Return [X, Y] of the center of cell containing provided text 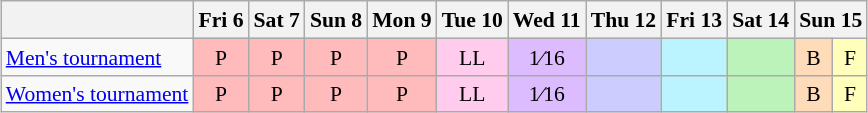
Fri 13 [694, 20]
Sun 8 [336, 20]
Sat 14 [760, 20]
Mon 9 [402, 20]
Fri 6 [220, 20]
Sat 7 [277, 20]
Men's tournament [98, 56]
Sun 15 [830, 20]
Thu 12 [624, 20]
Women's tournament [98, 94]
Tue 10 [472, 20]
Wed 11 [547, 20]
